Detect which cell encompasses the target text, then output its (x, y) center coordinate. 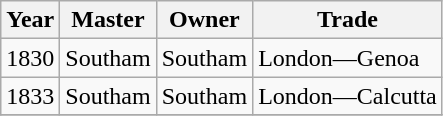
London—Genoa (348, 58)
1830 (30, 58)
Trade (348, 20)
Master (108, 20)
London—Calcutta (348, 96)
1833 (30, 96)
Owner (204, 20)
Year (30, 20)
